Return the [x, y] coordinate for the center point of the cell that contains the specified text.  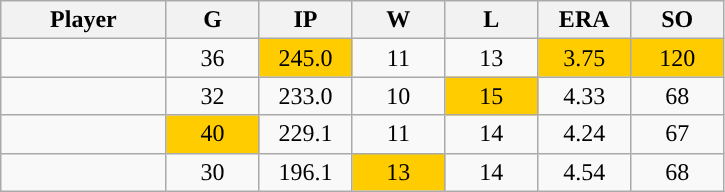
67 [678, 134]
10 [398, 96]
30 [212, 172]
3.75 [584, 58]
ERA [584, 20]
229.1 [306, 134]
IP [306, 20]
245.0 [306, 58]
4.24 [584, 134]
196.1 [306, 172]
15 [492, 96]
36 [212, 58]
G [212, 20]
4.54 [584, 172]
32 [212, 96]
40 [212, 134]
233.0 [306, 96]
L [492, 20]
4.33 [584, 96]
Player [84, 20]
SO [678, 20]
120 [678, 58]
W [398, 20]
